Search for the cell housing the specified text and yield its [x, y] center coordinate. 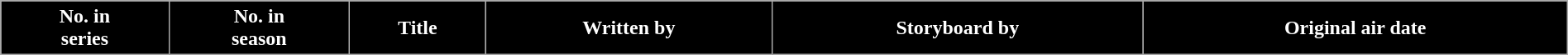
Storyboard by [958, 28]
No. inseason [259, 28]
Original air date [1355, 28]
Written by [629, 28]
No. inseries [84, 28]
Title [418, 28]
